From the cell containing the given text, extract its center point as [x, y] coordinate. 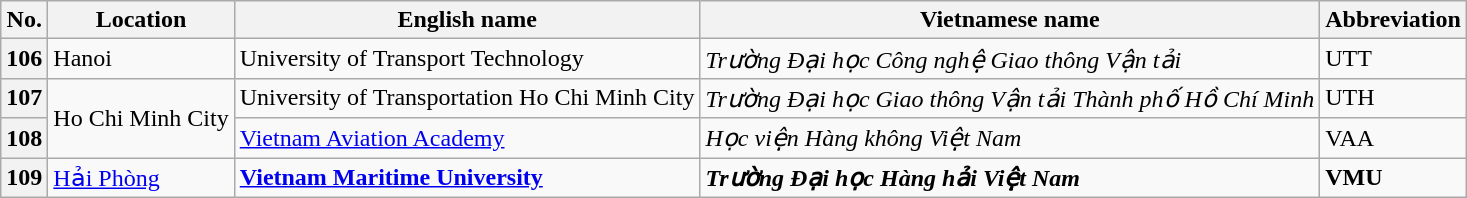
Vietnamese name [1010, 20]
Location [141, 20]
Vietnam Maritime University [467, 178]
Học viện Hàng không Việt Nam [1010, 138]
Abbreviation [1394, 20]
107 [24, 98]
UTH [1394, 98]
Vietnam Aviation Academy [467, 138]
No. [24, 20]
UTT [1394, 59]
Hải Phòng [141, 178]
VMU [1394, 178]
VAA [1394, 138]
English name [467, 20]
Trường Đại học Công nghệ Giao thông Vận tải [1010, 59]
Trường Đại học Giao thông Vận tải Thành phố Hồ Chí Minh [1010, 98]
106 [24, 59]
109 [24, 178]
Hanoi [141, 59]
108 [24, 138]
University of Transport Technology [467, 59]
University of Transportation Ho Chi Minh City [467, 98]
Ho Chi Minh City [141, 118]
Trường Đại học Hàng hải Việt Nam [1010, 178]
